From the cell containing the given text, extract its center point as [X, Y] coordinate. 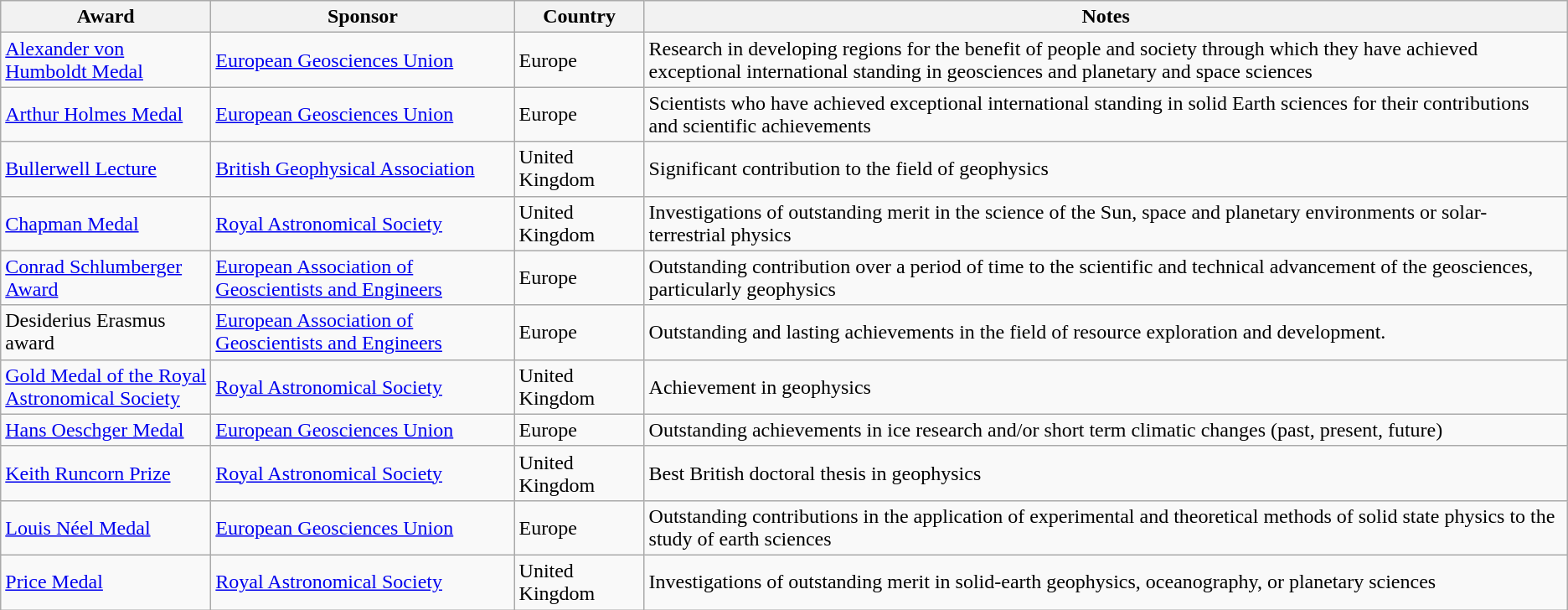
Hans Oeschger Medal [106, 430]
Desiderius Erasmus award [106, 332]
Outstanding contributions in the application of experimental and theoretical methods of solid state physics to the study of earth sciences [1106, 528]
Gold Medal of the Royal Astronomical Society [106, 387]
Bullerwell Lecture [106, 169]
Outstanding achievements in ice research and/or short term climatic changes (past, present, future) [1106, 430]
Investigations of outstanding merit in the science of the Sun, space and planetary environments or solar-terrestrial physics [1106, 223]
British Geophysical Association [363, 169]
Conrad Schlumberger Award [106, 278]
Outstanding and lasting achievements in the field of resource exploration and development. [1106, 332]
Achievement in geophysics [1106, 387]
Keith Runcorn Prize [106, 473]
Sponsor [363, 17]
Arthur Holmes Medal [106, 114]
Chapman Medal [106, 223]
Alexander von Humboldt Medal [106, 60]
Notes [1106, 17]
Significant contribution to the field of geophysics [1106, 169]
Best British doctoral thesis in geophysics [1106, 473]
Investigations of outstanding merit in solid-earth geophysics, oceanography, or planetary sciences [1106, 582]
Outstanding contribution over a period of time to the scientific and technical advancement of the geosciences, particularly geophysics [1106, 278]
Price Medal [106, 582]
Scientists who have achieved exceptional international standing in solid Earth sciences for their contributions and scientific achievements [1106, 114]
Award [106, 17]
Country [580, 17]
Louis Néel Medal [106, 528]
